Find where the given text appears and provide that cell's center as (X, Y) coordinate. 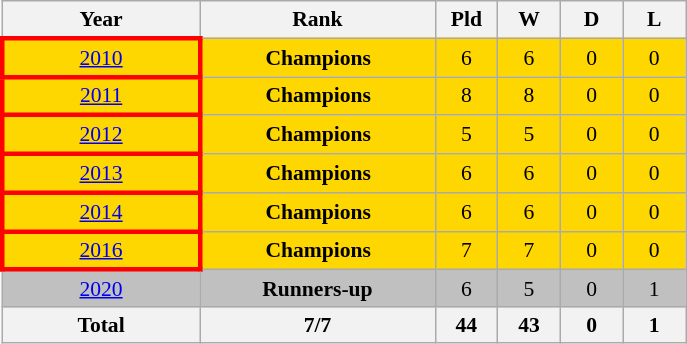
2020 (101, 288)
Year (101, 20)
Rank (318, 20)
7/7 (318, 325)
Total (101, 325)
W (530, 20)
43 (530, 325)
Pld (466, 20)
L (654, 20)
44 (466, 325)
D (592, 20)
2013 (101, 174)
2012 (101, 136)
2011 (101, 96)
Runners-up (318, 288)
2016 (101, 250)
2010 (101, 58)
2014 (101, 212)
